Locate the cell with the specified text and output its [X, Y] center coordinate. 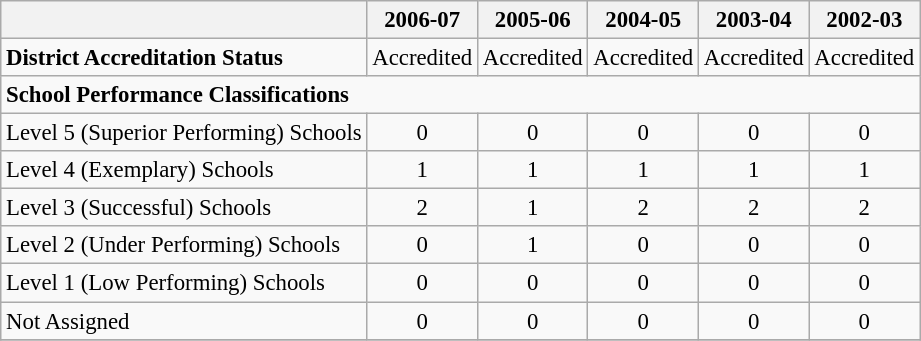
2006-07 [422, 20]
District Accreditation Status [184, 58]
Level 2 (Under Performing) Schools [184, 245]
School Performance Classifications [460, 95]
2004-05 [644, 20]
Level 5 (Superior Performing) Schools [184, 133]
2005-06 [532, 20]
Level 3 (Successful) Schools [184, 208]
Not Assigned [184, 321]
Level 4 (Exemplary) Schools [184, 170]
Level 1 (Low Performing) Schools [184, 283]
2003-04 [754, 20]
2002-03 [864, 20]
